Provide the [X, Y] coordinate of the cell's center where the given text is located.  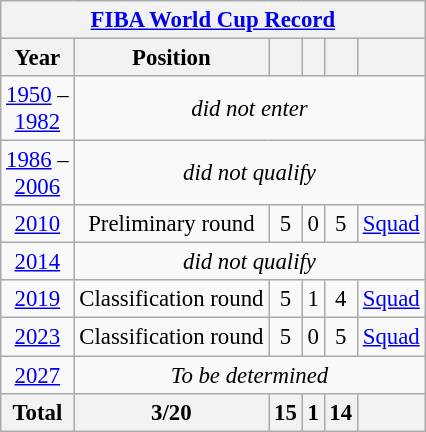
Total [38, 412]
did not enter [250, 108]
1986 – 2006 [38, 174]
2010 [38, 224]
Year [38, 58]
15 [286, 412]
FIBA World Cup Record [213, 20]
2027 [38, 375]
2014 [38, 262]
Position [172, 58]
4 [340, 299]
2023 [38, 337]
3/20 [172, 412]
2019 [38, 299]
Preliminary round [172, 224]
To be determined [250, 375]
1950 – 1982 [38, 108]
14 [340, 412]
